For the text-containing cell, return its midpoint in [X, Y] coordinate format. 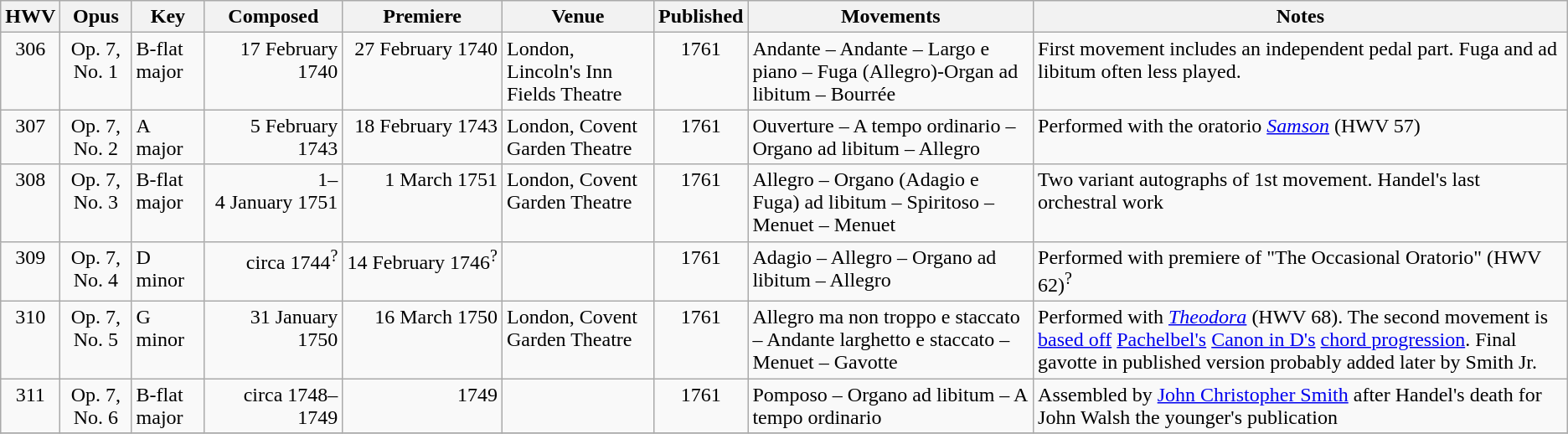
First movement includes an independent pedal part. Fuga and ad libitum often less played. [1301, 71]
Op. 7, No. 5 [95, 340]
Key [168, 17]
London, Lincoln's Inn Fields Theatre [578, 71]
31 January 1750 [273, 340]
Ouverture – A tempo ordinario – Organo ad libitum – Allegro [891, 137]
27 February 1740 [422, 71]
circa 1744? [273, 271]
Performed with premiere of "The Occasional Oratorio" (HWV 62)? [1301, 271]
Composed [273, 17]
A major [168, 137]
Op. 7, No. 3 [95, 203]
16 March 1750 [422, 340]
311 [30, 406]
Allegro – Organo (Adagio e Fuga) ad libitum – Spiritoso – Menuet – Menuet [891, 203]
Venue [578, 17]
Premiere [422, 17]
1 March 1751 [422, 203]
310 [30, 340]
309 [30, 271]
Opus [95, 17]
1749 [422, 406]
Two variant autographs of 1st movement. Handel's last orchestral work [1301, 203]
Notes [1301, 17]
14 February 1746? [422, 271]
Op. 7, No. 4 [95, 271]
Adagio – Allegro – Organo ad libitum – Allegro [891, 271]
5 February 1743 [273, 137]
18 February 1743 [422, 137]
Assembled by John Christopher Smith after Handel's death for John Walsh the younger's publication [1301, 406]
D minor [168, 271]
Published [700, 17]
1–4 January 1751 [273, 203]
307 [30, 137]
Op. 7, No. 1 [95, 71]
Andante – Andante – Largo e piano – Fuga (Allegro)-Organ ad libitum – Bourrée [891, 71]
Movements [891, 17]
306 [30, 71]
Allegro ma non troppo e staccato – Andante larghetto e staccato – Menuet – Gavotte [891, 340]
Performed with the oratorio Samson (HWV 57) [1301, 137]
Pomposo – Organo ad libitum – A tempo ordinario [891, 406]
308 [30, 203]
circa 1748–1749 [273, 406]
HWV [30, 17]
17 February 1740 [273, 71]
G minor [168, 340]
Op. 7, No. 6 [95, 406]
Op. 7, No. 2 [95, 137]
